Extract the [x, y] coordinate from the center of the cell holding the provided text.  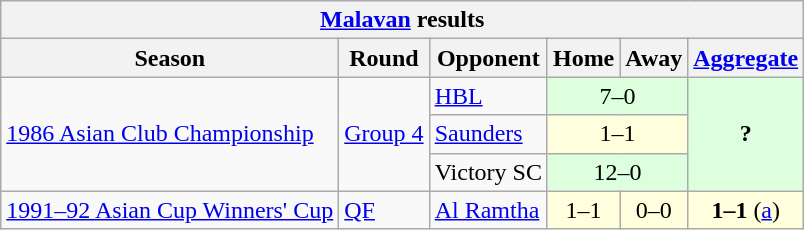
12–0 [617, 172]
Aggregate [746, 58]
QF [384, 210]
Al Ramtha [488, 210]
HBL [488, 96]
Away [654, 58]
1–1 (a) [746, 210]
Round [384, 58]
0–0 [654, 210]
Season [170, 58]
Home [583, 58]
1991–92 Asian Cup Winners' Cup [170, 210]
Victory SC [488, 172]
? [746, 134]
Malavan results [402, 20]
7–0 [617, 96]
1986 Asian Club Championship [170, 134]
Group 4 [384, 134]
Saunders [488, 134]
Opponent [488, 58]
